Extract the [X, Y] coordinate from the center of the cell holding the provided text.  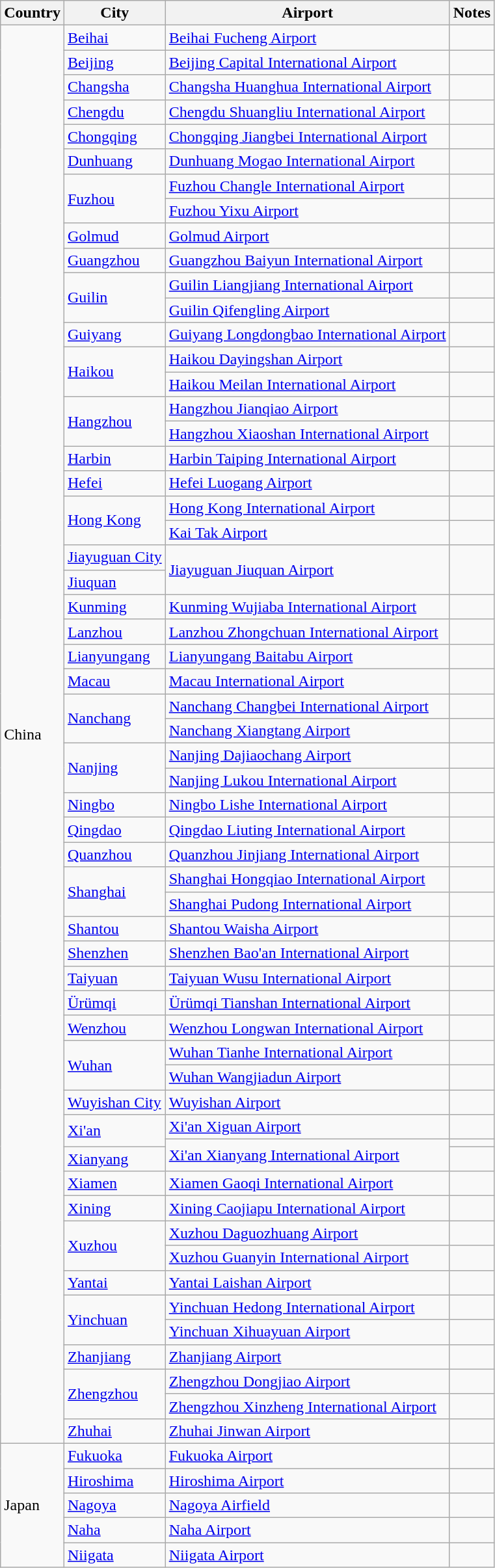
Kunming Wujiaba International Airport [307, 607]
Zhengzhou [114, 1394]
Ürümqi Tianshan International Airport [307, 1003]
Naha [114, 1530]
Chongqing Jiangbei International Airport [307, 137]
Shanghai Hongqiao International Airport [307, 879]
Golmud Airport [307, 235]
Hangzhou [114, 421]
Shenzhen Bao'an International Airport [307, 953]
Wuhan [114, 1065]
Yinchuan [114, 1320]
Xianyang [114, 1159]
Ürümqi [114, 1003]
Harbin Taiping International Airport [307, 458]
Zhanjiang Airport [307, 1357]
Dunhuang Mogao International Airport [307, 161]
Guilin Qifengling Airport [307, 310]
Quanzhou [114, 855]
Taiyuan Wusu International Airport [307, 978]
Haikou Dayingshan Airport [307, 360]
Lanzhou [114, 631]
Shanghai [114, 892]
Nanjing [114, 768]
Hiroshima [114, 1481]
Fukuoka [114, 1455]
Golmud [114, 235]
Guangzhou [114, 260]
Wuhan Tianhe International Airport [307, 1052]
Guilin Liangjiang International Airport [307, 285]
Lianyungang Baitabu Airport [307, 656]
Japan [33, 1505]
Xuzhou Guanyin International Airport [307, 1258]
China [33, 735]
Wuyishan City [114, 1102]
Yantai [114, 1282]
Qingdao [114, 830]
Guiyang Longdongbao International Airport [307, 335]
Macau [114, 681]
Ningbo [114, 805]
Jiayuguan Jiuquan Airport [307, 570]
Nanchang Changbei International Airport [307, 706]
Jiayuguan City [114, 557]
Wuhan Wangjiadun Airport [307, 1077]
Fuzhou [114, 198]
Shantou Waisha Airport [307, 929]
Hangzhou Jianqiao Airport [307, 409]
Nagoya [114, 1506]
Xi'an [114, 1130]
Jiuquan [114, 582]
Xi'an Xianyang International Airport [307, 1155]
Beihai Fucheng Airport [307, 38]
Kunming [114, 607]
Xiamen Gaoqi International Airport [307, 1184]
Xuzhou Daguozhuang Airport [307, 1233]
Xiamen [114, 1184]
Chongqing [114, 137]
Qingdao Liuting International Airport [307, 830]
Xining Caojiapu International Airport [307, 1208]
Nanjing Dajiaochang Airport [307, 756]
Guiyang [114, 335]
Yinchuan Hedong International Airport [307, 1307]
Yantai Laishan Airport [307, 1282]
Wenzhou [114, 1028]
Hangzhou Xiaoshan International Airport [307, 434]
Shenzhen [114, 953]
Chengdu Shuangliu International Airport [307, 112]
Hong Kong [114, 520]
Lanzhou Zhongchuan International Airport [307, 631]
Notes [472, 13]
Haikou [114, 372]
Kai Tak Airport [307, 533]
Xining [114, 1208]
Haikou Meilan International Airport [307, 384]
Beijing Capital International Airport [307, 62]
Beijing [114, 62]
Shanghai Pudong International Airport [307, 904]
Quanzhou Jinjiang International Airport [307, 855]
Hong Kong International Airport [307, 508]
Niigata [114, 1555]
Xuzhou [114, 1245]
Zhanjiang [114, 1357]
Changsha Huanghua International Airport [307, 87]
Nanjing Lukou International Airport [307, 780]
Hefei [114, 483]
Macau International Airport [307, 681]
Nagoya Airfield [307, 1506]
Hiroshima Airport [307, 1481]
Guangzhou Baiyun International Airport [307, 260]
Niigata Airport [307, 1555]
Lianyungang [114, 656]
Yinchuan Xihuayuan Airport [307, 1332]
Naha Airport [307, 1530]
Nanchang Xiangtang Airport [307, 731]
Airport [307, 13]
Harbin [114, 458]
Shantou [114, 929]
Country [33, 13]
Xi'an Xiguan Airport [307, 1127]
Dunhuang [114, 161]
Chengdu [114, 112]
Hefei Luogang Airport [307, 483]
Zhengzhou Dongjiao Airport [307, 1381]
Fukuoka Airport [307, 1455]
Guilin [114, 297]
Beihai [114, 38]
City [114, 13]
Zhuhai [114, 1431]
Zhengzhou Xinzheng International Airport [307, 1406]
Changsha [114, 87]
Taiyuan [114, 978]
Zhuhai Jinwan Airport [307, 1431]
Fuzhou Changle International Airport [307, 186]
Fuzhou Yixu Airport [307, 211]
Ningbo Lishe International Airport [307, 805]
Wuyishan Airport [307, 1102]
Wenzhou Longwan International Airport [307, 1028]
Nanchang [114, 718]
